Find where the given text appears and provide that cell's center as (x, y) coordinate. 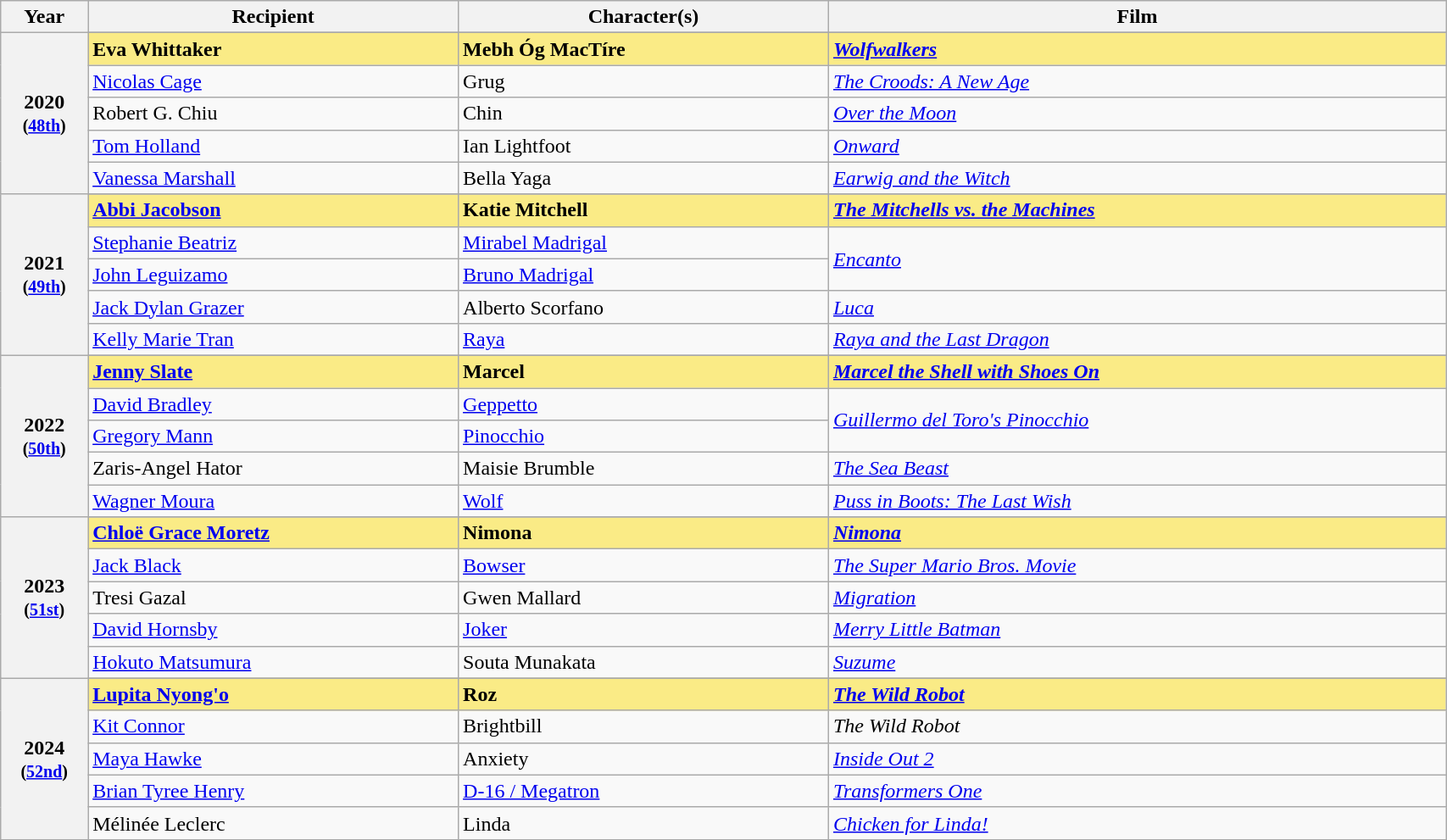
2020 (48th) (44, 114)
Pinocchio (644, 437)
Gregory Mann (273, 437)
Vanessa Marshall (273, 178)
2021 (49th) (44, 275)
Transformers One (1137, 791)
Hokuto Matsumura (273, 662)
Encanto (1137, 259)
Suzume (1137, 662)
Raya and the Last Dragon (1137, 339)
Bruno Madrigal (644, 275)
Mirabel Madrigal (644, 242)
2023 (51st) (44, 598)
Chin (644, 114)
Nicolas Cage (273, 81)
Chicken for Linda! (1137, 823)
Tom Holland (273, 146)
Mélinée Leclerc (273, 823)
Bowser (644, 565)
Earwig and the Witch (1137, 178)
Roz (644, 694)
Mebh Óg MacTíre (644, 49)
Grug (644, 81)
Katie Mitchell (644, 210)
Stephanie Beatriz (273, 242)
The Super Mario Bros. Movie (1137, 565)
Tresi Gazal (273, 598)
Robert G. Chiu (273, 114)
Film (1137, 17)
The Sea Beast (1137, 469)
Jack Dylan Grazer (273, 307)
Jenny Slate (273, 371)
Eva Whittaker (273, 49)
Anxiety (644, 759)
Migration (1137, 598)
Kelly Marie Tran (273, 339)
Guillermo del Toro's Pinocchio (1137, 420)
Wolfwalkers (1137, 49)
Maya Hawke (273, 759)
2022 (50th) (44, 436)
Inside Out 2 (1137, 759)
Marcel (644, 371)
Character(s) (644, 17)
Gwen Mallard (644, 598)
John Leguizamo (273, 275)
Brian Tyree Henry (273, 791)
Linda (644, 823)
Maisie Brumble (644, 469)
Wolf (644, 501)
Kit Connor (273, 726)
Over the Moon (1137, 114)
Geppetto (644, 404)
Wagner Moura (273, 501)
Souta Munakata (644, 662)
Luca (1137, 307)
Lupita Nyong'o (273, 694)
Alberto Scorfano (644, 307)
Brightbill (644, 726)
Jack Black (273, 565)
Zaris-Angel Hator (273, 469)
Abbi Jacobson (273, 210)
Bella Yaga (644, 178)
Chloë Grace Moretz (273, 533)
Year (44, 17)
Merry Little Batman (1137, 630)
Puss in Boots: The Last Wish (1137, 501)
The Mitchells vs. the Machines (1137, 210)
Joker (644, 630)
2024 (52nd) (44, 759)
Ian Lightfoot (644, 146)
Onward (1137, 146)
D-16 / Megatron (644, 791)
David Bradley (273, 404)
Raya (644, 339)
Marcel the Shell with Shoes On (1137, 371)
The Croods: A New Age (1137, 81)
David Hornsby (273, 630)
Recipient (273, 17)
